Extract the (X, Y) coordinate from the center of the cell holding the provided text.  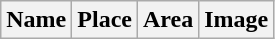
Place (105, 20)
Area (168, 20)
Image (236, 20)
Name (36, 20)
